Extract the (x, y) coordinate from the center of the cell holding the provided text.  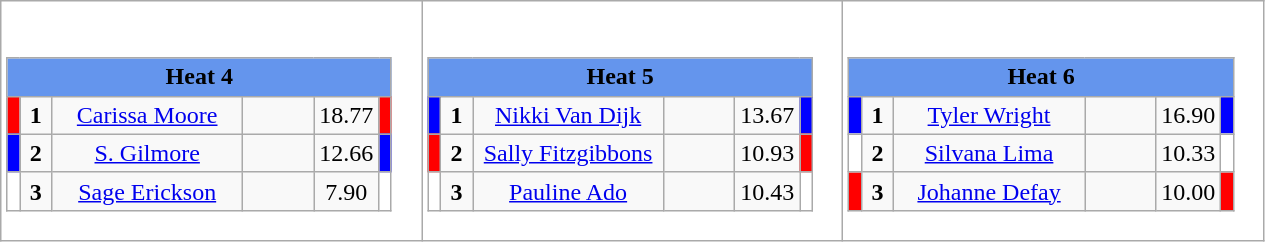
Carissa Moore (148, 115)
10.93 (768, 153)
Johanne Defay (990, 191)
Sally Fitzgibbons (568, 153)
Pauline Ado (568, 191)
10.00 (1188, 191)
18.77 (346, 115)
Heat 6 1 Tyler Wright 16.90 2 Silvana Lima 10.33 3 Johanne Defay 10.00 (1054, 121)
13.67 (768, 115)
10.33 (1188, 153)
12.66 (346, 153)
Heat 4 1 Carissa Moore 18.77 2 S. Gilmore 12.66 3 Sage Erickson 7.90 (212, 121)
10.43 (768, 191)
Silvana Lima (990, 153)
Tyler Wright (990, 115)
16.90 (1188, 115)
Heat 5 1 Nikki Van Dijk 13.67 2 Sally Fitzgibbons 10.93 3 Pauline Ado 10.43 (632, 121)
Nikki Van Dijk (568, 115)
Heat 4 (199, 77)
S. Gilmore (148, 153)
Heat 5 (620, 77)
Sage Erickson (148, 191)
7.90 (346, 191)
Heat 6 (1041, 77)
